For the text-containing cell, return its midpoint in [X, Y] coordinate format. 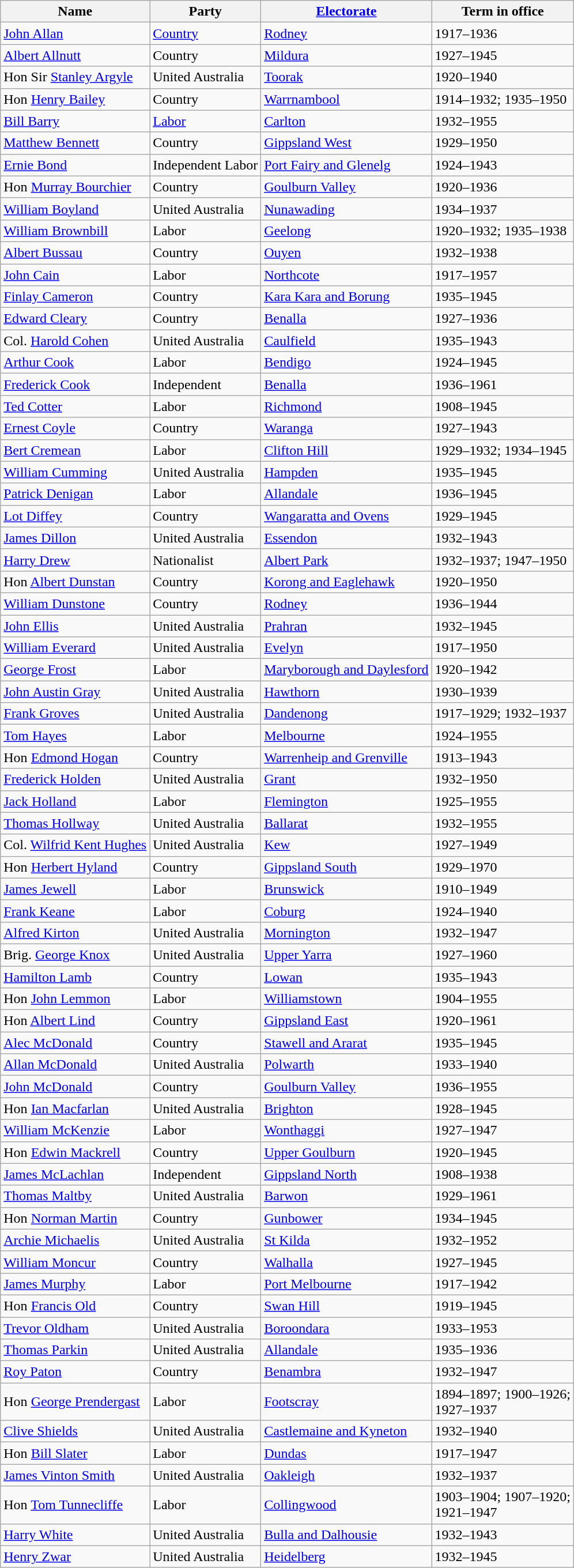
Bendigo [346, 363]
1919–1945 [503, 1306]
Nunawading [346, 209]
James Murphy [75, 1284]
1929–1932; 1934–1945 [503, 450]
Warrenheip and Grenville [346, 757]
Arthur Cook [75, 363]
Warrnambool [346, 99]
Patrick Denigan [75, 494]
Albert Park [346, 560]
Electorate [346, 12]
Thomas Parkin [75, 1350]
Collingwood [346, 1505]
Term in office [503, 12]
1920–1932; 1935–1938 [503, 231]
Col. Harold Cohen [75, 341]
1920–1936 [503, 187]
1917–1929; 1932–1937 [503, 714]
1932–1952 [503, 1240]
Tom Hayes [75, 736]
Hawthorn [346, 692]
Hon Albert Dunstan [75, 582]
1924–1943 [503, 165]
Hon Herbert Hyland [75, 867]
Hon Francis Old [75, 1306]
Hon Bill Slater [75, 1453]
1925–1955 [503, 801]
George Frost [75, 670]
1917–1947 [503, 1453]
Hon Tom Tunnecliffe [75, 1505]
1934–1937 [503, 209]
Trevor Oldham [75, 1328]
1932–1937 [503, 1475]
Gippsland South [346, 867]
1924–1955 [503, 736]
Hon George Prendergast [75, 1402]
1929–1950 [503, 143]
1932–1950 [503, 779]
Grant [346, 779]
Williamstown [346, 999]
1917–1936 [503, 33]
John Cain [75, 275]
Alfred Kirton [75, 933]
Northcote [346, 275]
Kew [346, 845]
Korong and Eaglehawk [346, 582]
1920–1942 [503, 670]
Coburg [346, 911]
Name [75, 12]
Harry White [75, 1535]
William Brownbill [75, 231]
1927–1947 [503, 1130]
Albert Bussau [75, 252]
Lot Diffey [75, 516]
Hon Murray Bourchier [75, 187]
Toorak [346, 77]
Gippsland East [346, 1021]
Walhalla [346, 1262]
Jack Holland [75, 801]
1917–1950 [503, 648]
1930–1939 [503, 692]
Port Melbourne [346, 1284]
Wonthaggi [346, 1130]
Barwon [346, 1196]
Caulfield [346, 341]
Ballarat [346, 823]
Nationalist [205, 560]
1920–1950 [503, 582]
1928–1945 [503, 1109]
Finlay Cameron [75, 297]
1920–1940 [503, 77]
John Austin Gray [75, 692]
Dundas [346, 1453]
1910–1949 [503, 889]
Clive Shields [75, 1431]
1908–1938 [503, 1174]
Brig. George Knox [75, 955]
Ted Cotter [75, 406]
Dandenong [346, 714]
Maryborough and Daylesford [346, 670]
Hampden [346, 472]
Boroondara [346, 1328]
1933–1953 [503, 1328]
1927–1949 [503, 845]
Independent Labor [205, 165]
Swan Hill [346, 1306]
1933–1940 [503, 1065]
Hon Albert Lind [75, 1021]
Henry Zwar [75, 1556]
Oakleigh [346, 1475]
Richmond [346, 406]
1929–1970 [503, 867]
Party [205, 12]
Heidelberg [346, 1556]
Bill Barry [75, 121]
Archie Michaelis [75, 1240]
Evelyn [346, 648]
St Kilda [346, 1240]
William Cumming [75, 472]
Flemington [346, 801]
William Dunstone [75, 604]
1936–1944 [503, 604]
1936–1961 [503, 385]
Frederick Holden [75, 779]
Benambra [346, 1372]
John Allan [75, 33]
Prahran [346, 625]
1903–1904; 1907–1920;1921–1947 [503, 1505]
1917–1942 [503, 1284]
Albert Allnutt [75, 55]
1920–1961 [503, 1021]
Polwarth [346, 1065]
Thomas Maltby [75, 1196]
1927–1943 [503, 428]
1913–1943 [503, 757]
Col. Wilfrid Kent Hughes [75, 845]
James Jewell [75, 889]
Ernie Bond [75, 165]
Melbourne [346, 736]
1927–1960 [503, 955]
Hon Edwin Mackrell [75, 1152]
Upper Yarra [346, 955]
1936–1945 [503, 494]
Bulla and Dalhousie [346, 1535]
Lowan [346, 977]
Hon Norman Martin [75, 1218]
Carlton [346, 121]
Allan McDonald [75, 1065]
Mildura [346, 55]
1904–1955 [503, 999]
1894–1897; 1900–1926;1927–1937 [503, 1402]
Upper Goulburn [346, 1152]
Edward Cleary [75, 319]
1920–1945 [503, 1152]
Frank Keane [75, 911]
1924–1940 [503, 911]
Hon Henry Bailey [75, 99]
James Vinton Smith [75, 1475]
William McKenzie [75, 1130]
Waranga [346, 428]
Roy Paton [75, 1372]
Hon Ian Macfarlan [75, 1109]
Geelong [346, 231]
Ernest Coyle [75, 428]
Wangaratta and Ovens [346, 516]
Gippsland West [346, 143]
Matthew Bennett [75, 143]
William Boyland [75, 209]
1932–1937; 1947–1950 [503, 560]
Brunswick [346, 889]
Harry Drew [75, 560]
Port Fairy and Glenelg [346, 165]
1932–1940 [503, 1431]
1908–1945 [503, 406]
William Everard [75, 648]
Kara Kara and Borung [346, 297]
Gippsland North [346, 1174]
William Moncur [75, 1262]
Frank Groves [75, 714]
1924–1945 [503, 363]
Frederick Cook [75, 385]
Castlemaine and Kyneton [346, 1431]
Brighton [346, 1109]
1936–1955 [503, 1087]
Hamilton Lamb [75, 977]
1914–1932; 1935–1950 [503, 99]
Footscray [346, 1402]
Alec McDonald [75, 1043]
Hon Edmond Hogan [75, 757]
Mornington [346, 933]
Clifton Hill [346, 450]
Essendon [346, 538]
1927–1936 [503, 319]
Hon John Lemmon [75, 999]
John McDonald [75, 1087]
1932–1938 [503, 252]
1929–1961 [503, 1196]
Thomas Hollway [75, 823]
James McLachlan [75, 1174]
Gunbower [346, 1218]
James Dillon [75, 538]
Bert Cremean [75, 450]
1917–1957 [503, 275]
Stawell and Ararat [346, 1043]
Ouyen [346, 252]
1935–1936 [503, 1350]
1929–1945 [503, 516]
1934–1945 [503, 1218]
John Ellis [75, 625]
Hon Sir Stanley Argyle [75, 77]
